Search for the cell housing the specified text and yield its (X, Y) center coordinate. 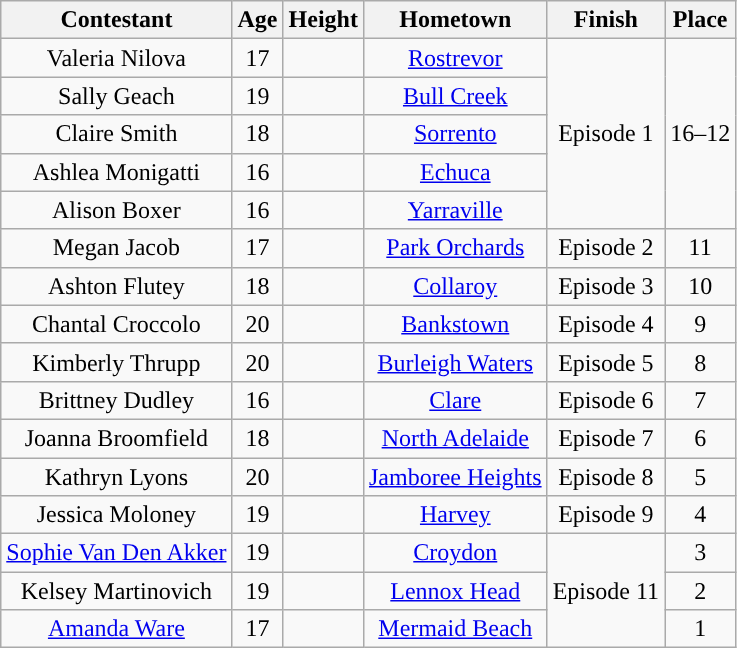
Valeria Nilova (116, 58)
Park Orchards (455, 248)
Yarraville (455, 210)
Harvey (455, 515)
Amanda Ware (116, 629)
Ashton Flutey (116, 286)
Episode 8 (606, 477)
Collaroy (455, 286)
Clare (455, 400)
11 (700, 248)
4 (700, 515)
3 (700, 553)
Brittney Dudley (116, 400)
Episode 5 (606, 362)
Kelsey Martinovich (116, 591)
9 (700, 324)
Finish (606, 20)
Kathryn Lyons (116, 477)
Rostrevor (455, 58)
Episode 4 (606, 324)
Hometown (455, 20)
Sally Geach (116, 96)
Episode 11 (606, 591)
Episode 9 (606, 515)
North Adelaide (455, 438)
Height (323, 20)
Contestant (116, 20)
Place (700, 20)
Joanna Broomfield (116, 438)
Ashlea Monigatti (116, 172)
Sorrento (455, 134)
Megan Jacob (116, 248)
Episode 6 (606, 400)
Episode 1 (606, 134)
6 (700, 438)
Alison Boxer (116, 210)
Jessica Moloney (116, 515)
Bull Creek (455, 96)
2 (700, 591)
Croydon (455, 553)
16–12 (700, 134)
Episode 2 (606, 248)
Bankstown (455, 324)
Age (258, 20)
Episode 7 (606, 438)
Echuca (455, 172)
8 (700, 362)
Episode 3 (606, 286)
Sophie Van Den Akker (116, 553)
10 (700, 286)
Jamboree Heights (455, 477)
Mermaid Beach (455, 629)
7 (700, 400)
1 (700, 629)
5 (700, 477)
Chantal Croccolo (116, 324)
Lennox Head (455, 591)
Burleigh Waters (455, 362)
Kimberly Thrupp (116, 362)
Claire Smith (116, 134)
